Detect which cell encompasses the target text, then output its [X, Y] center coordinate. 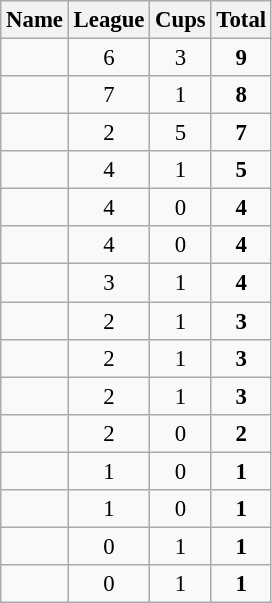
8 [241, 95]
League [108, 20]
Total [241, 20]
Cups [180, 20]
Name [35, 20]
6 [108, 58]
9 [241, 58]
